For the text-containing cell, return its midpoint in (X, Y) coordinate format. 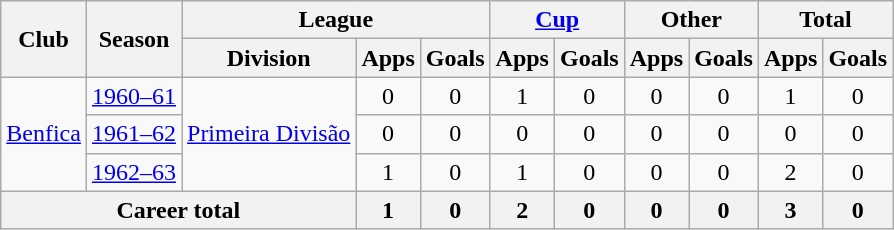
Division (269, 58)
Club (44, 39)
3 (790, 210)
1962–63 (134, 172)
Total (825, 20)
Season (134, 39)
1961–62 (134, 134)
Cup (557, 20)
1960–61 (134, 96)
League (336, 20)
Primeira Divisão (269, 134)
Career total (178, 210)
Other (691, 20)
Benfica (44, 134)
